Output the (X, Y) coordinate of the center of the cell containing the given text.  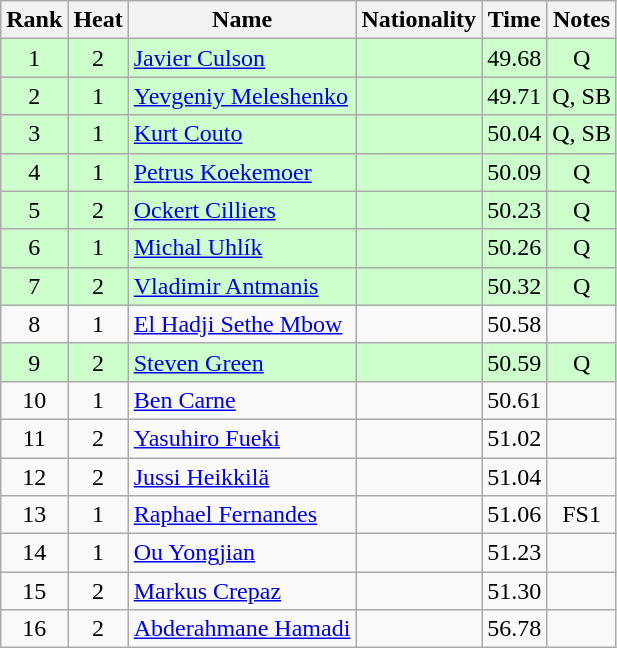
8 (34, 324)
50.58 (514, 324)
51.04 (514, 477)
3 (34, 134)
49.68 (514, 58)
FS1 (582, 515)
49.71 (514, 96)
50.61 (514, 400)
Abderahmane Hamadi (242, 629)
Heat (98, 20)
50.09 (514, 172)
Ockert Cilliers (242, 210)
Time (514, 20)
Yasuhiro Fueki (242, 438)
Michal Uhlík (242, 248)
10 (34, 400)
Markus Crepaz (242, 591)
Vladimir Antmanis (242, 286)
51.30 (514, 591)
7 (34, 286)
14 (34, 553)
51.06 (514, 515)
Notes (582, 20)
15 (34, 591)
Yevgeniy Meleshenko (242, 96)
50.32 (514, 286)
50.04 (514, 134)
Ou Yongjian (242, 553)
5 (34, 210)
11 (34, 438)
Rank (34, 20)
Steven Green (242, 362)
12 (34, 477)
Javier Culson (242, 58)
Petrus Koekemoer (242, 172)
16 (34, 629)
Ben Carne (242, 400)
4 (34, 172)
13 (34, 515)
Name (242, 20)
50.26 (514, 248)
Nationality (419, 20)
51.23 (514, 553)
Raphael Fernandes (242, 515)
51.02 (514, 438)
6 (34, 248)
56.78 (514, 629)
Kurt Couto (242, 134)
50.23 (514, 210)
50.59 (514, 362)
Jussi Heikkilä (242, 477)
9 (34, 362)
El Hadji Sethe Mbow (242, 324)
